Output the [x, y] coordinate of the center of the cell containing the given text.  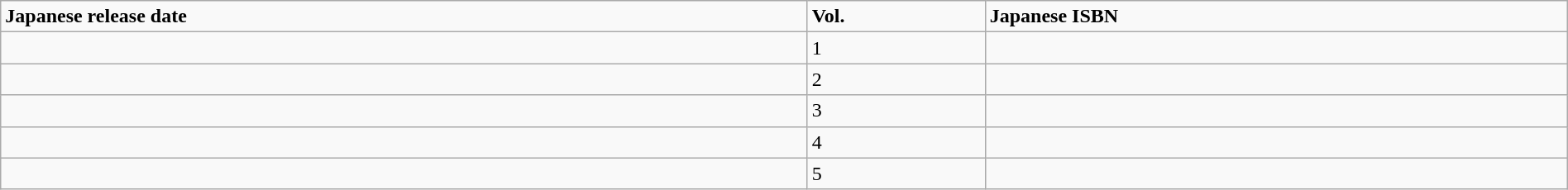
Japanese release date [404, 17]
5 [896, 173]
Japanese ISBN [1276, 17]
Vol. [896, 17]
1 [896, 48]
3 [896, 111]
4 [896, 142]
2 [896, 79]
